From the cell containing the given text, extract its center point as [x, y] coordinate. 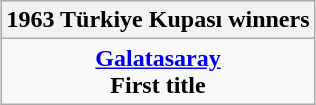
GalatasarayFirst title [158, 72]
1963 Türkiye Kupası winners [158, 20]
